For the text-containing cell, return its midpoint in (X, Y) coordinate format. 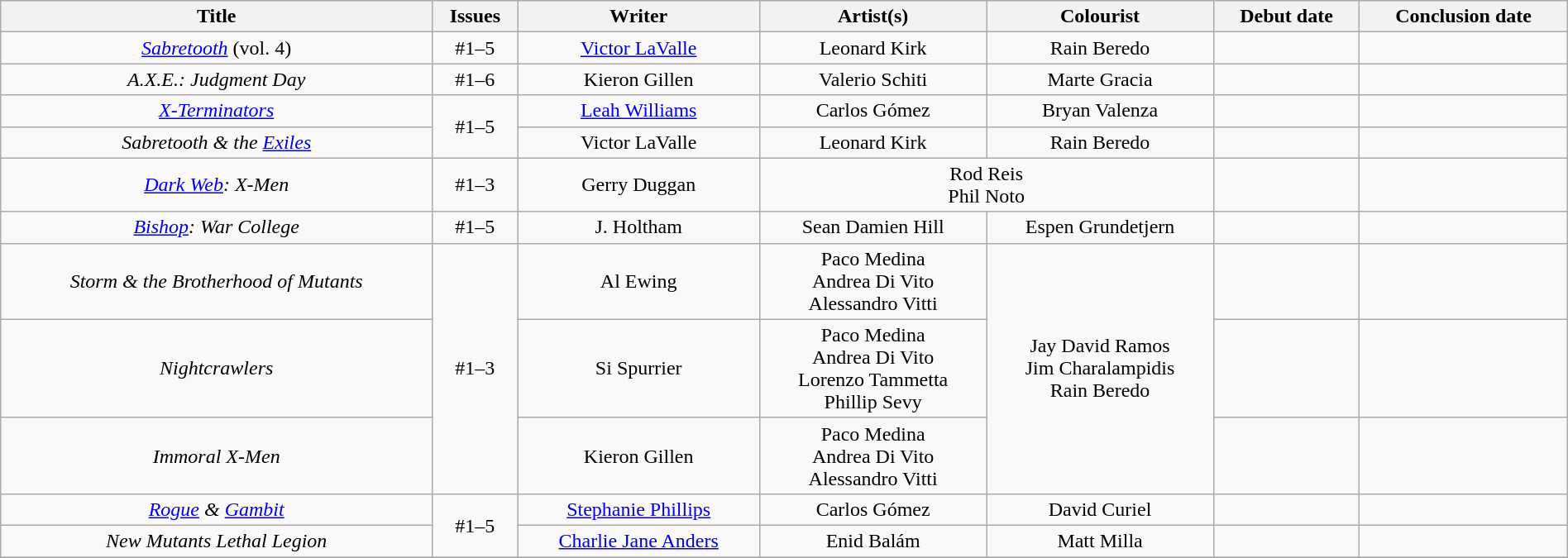
New Mutants Lethal Legion (217, 541)
Artist(s) (873, 17)
Sabretooth & the Exiles (217, 142)
J. Holtham (638, 227)
Gerry Duggan (638, 185)
Writer (638, 17)
Colourist (1100, 17)
Marte Gracia (1100, 79)
Bryan Valenza (1100, 111)
Rod ReisPhil Noto (986, 185)
Immoral X-Men (217, 455)
Sabretooth (vol. 4) (217, 48)
Conclusion date (1464, 17)
Title (217, 17)
Espen Grundetjern (1100, 227)
Jay David RamosJim CharalampidisRain Beredo (1100, 369)
Leah Williams (638, 111)
X-Terminators (217, 111)
Paco MedinaAndrea Di VitoLorenzo TammettaPhillip Sevy (873, 369)
Al Ewing (638, 281)
Debut date (1287, 17)
Enid Balám (873, 541)
Issues (476, 17)
Bishop: War College (217, 227)
Si Spurrier (638, 369)
#1–6 (476, 79)
Storm & the Brotherhood of Mutants (217, 281)
Sean Damien Hill (873, 227)
Rogue & Gambit (217, 509)
Dark Web: X-Men (217, 185)
David Curiel (1100, 509)
Matt Milla (1100, 541)
Stephanie Phillips (638, 509)
Valerio Schiti (873, 79)
Nightcrawlers (217, 369)
A.X.E.: Judgment Day (217, 79)
Charlie Jane Anders (638, 541)
